Locate the cell with the specified text and output its (x, y) center coordinate. 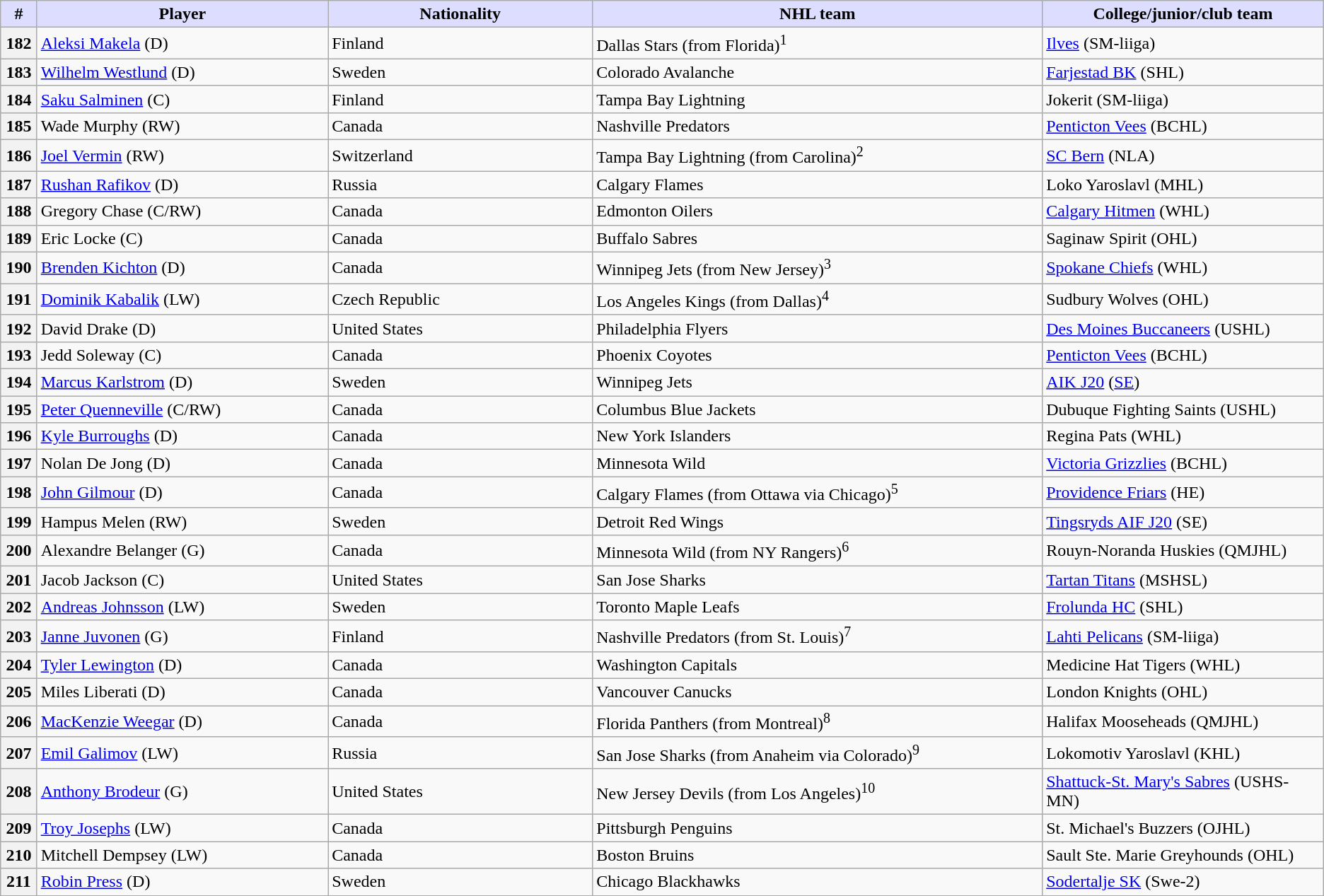
Boston Bruins (818, 855)
188 (18, 211)
198 (18, 492)
SC Bern (NLA) (1183, 156)
Brenden Kichton (D) (182, 267)
209 (18, 828)
Dominik Kabalik (LW) (182, 300)
Wade Murphy (RW) (182, 126)
David Drake (D) (182, 328)
201 (18, 580)
Tingsryds AIF J20 (SE) (1183, 521)
Calgary Flames (from Ottawa via Chicago)5 (818, 492)
St. Michael's Buzzers (OJHL) (1183, 828)
Rouyn-Noranda Huskies (QMJHL) (1183, 550)
183 (18, 72)
Andreas Johnsson (LW) (182, 607)
194 (18, 383)
190 (18, 267)
Minnesota Wild (from NY Rangers)6 (818, 550)
Winnipeg Jets (from New Jersey)3 (818, 267)
MacKenzie Weegar (D) (182, 721)
Phoenix Coyotes (818, 355)
Gregory Chase (C/RW) (182, 211)
Pittsburgh Penguins (818, 828)
Victoria Grizzlies (BCHL) (1183, 463)
College/junior/club team (1183, 14)
Calgary Hitmen (WHL) (1183, 211)
Kyle Burroughs (D) (182, 436)
Medicine Hat Tigers (WHL) (1183, 665)
Nashville Predators (818, 126)
Alexandre Belanger (G) (182, 550)
Hampus Melen (RW) (182, 521)
San Jose Sharks (818, 580)
191 (18, 300)
207 (18, 752)
Florida Panthers (from Montreal)8 (818, 721)
Sodertalje SK (Swe-2) (1183, 882)
Lokomotiv Yaroslavl (KHL) (1183, 752)
Mitchell Dempsey (LW) (182, 855)
Marcus Karlstrom (D) (182, 383)
Vancouver Canucks (818, 692)
New Jersey Devils (from Los Angeles)10 (818, 792)
Loko Yaroslavl (MHL) (1183, 185)
Czech Republic (460, 300)
# (18, 14)
200 (18, 550)
184 (18, 99)
211 (18, 882)
Nashville Predators (from St. Louis)7 (818, 636)
Farjestad BK (SHL) (1183, 72)
Tampa Bay Lightning (from Carolina)2 (818, 156)
208 (18, 792)
Washington Capitals (818, 665)
Columbus Blue Jackets (818, 409)
Spokane Chiefs (WHL) (1183, 267)
Jedd Soleway (C) (182, 355)
192 (18, 328)
Robin Press (D) (182, 882)
Nationality (460, 14)
187 (18, 185)
Jokerit (SM-liiga) (1183, 99)
Aleksi Makela (D) (182, 44)
Tartan Titans (MSHSL) (1183, 580)
Troy Josephs (LW) (182, 828)
182 (18, 44)
Peter Quenneville (C/RW) (182, 409)
Sault Ste. Marie Greyhounds (OHL) (1183, 855)
Calgary Flames (818, 185)
Miles Liberati (D) (182, 692)
203 (18, 636)
Providence Friars (HE) (1183, 492)
185 (18, 126)
197 (18, 463)
Regina Pats (WHL) (1183, 436)
Saginaw Spirit (OHL) (1183, 238)
206 (18, 721)
Shattuck-St. Mary's Sabres (USHS-MN) (1183, 792)
Eric Locke (C) (182, 238)
210 (18, 855)
Saku Salminen (C) (182, 99)
202 (18, 607)
Los Angeles Kings (from Dallas)4 (818, 300)
London Knights (OHL) (1183, 692)
Philadelphia Flyers (818, 328)
Switzerland (460, 156)
Dallas Stars (from Florida)1 (818, 44)
Winnipeg Jets (818, 383)
Minnesota Wild (818, 463)
Colorado Avalanche (818, 72)
Nolan De Jong (D) (182, 463)
Buffalo Sabres (818, 238)
196 (18, 436)
Tampa Bay Lightning (818, 99)
199 (18, 521)
Sudbury Wolves (OHL) (1183, 300)
Janne Juvonen (G) (182, 636)
Frolunda HC (SHL) (1183, 607)
205 (18, 692)
NHL team (818, 14)
Rushan Rafikov (D) (182, 185)
Chicago Blackhawks (818, 882)
186 (18, 156)
Joel Vermin (RW) (182, 156)
195 (18, 409)
Des Moines Buccaneers (USHL) (1183, 328)
Halifax Mooseheads (QMJHL) (1183, 721)
Edmonton Oilers (818, 211)
John Gilmour (D) (182, 492)
Toronto Maple Leafs (818, 607)
Player (182, 14)
Dubuque Fighting Saints (USHL) (1183, 409)
193 (18, 355)
Tyler Lewington (D) (182, 665)
Detroit Red Wings (818, 521)
Lahti Pelicans (SM-liiga) (1183, 636)
Anthony Brodeur (G) (182, 792)
San Jose Sharks (from Anaheim via Colorado)9 (818, 752)
Wilhelm Westlund (D) (182, 72)
Jacob Jackson (C) (182, 580)
204 (18, 665)
Emil Galimov (LW) (182, 752)
AIK J20 (SE) (1183, 383)
Ilves (SM-liiga) (1183, 44)
New York Islanders (818, 436)
189 (18, 238)
